Extract the (x, y) coordinate from the center of the cell holding the provided text.  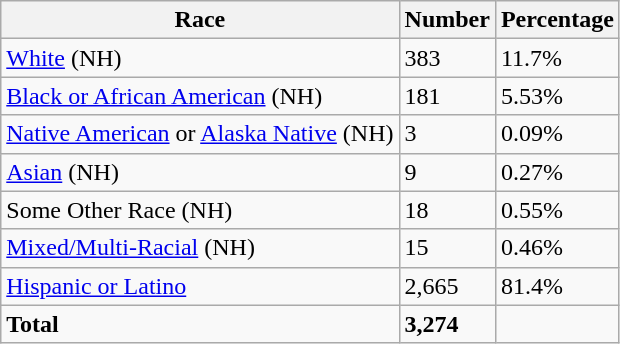
181 (447, 96)
9 (447, 172)
Number (447, 20)
Asian (NH) (200, 172)
0.09% (557, 134)
Percentage (557, 20)
3,274 (447, 324)
Hispanic or Latino (200, 286)
0.27% (557, 172)
0.55% (557, 210)
3 (447, 134)
Race (200, 20)
81.4% (557, 286)
5.53% (557, 96)
15 (447, 248)
Native American or Alaska Native (NH) (200, 134)
White (NH) (200, 58)
Mixed/Multi-Racial (NH) (200, 248)
Some Other Race (NH) (200, 210)
Black or African American (NH) (200, 96)
2,665 (447, 286)
383 (447, 58)
18 (447, 210)
0.46% (557, 248)
Total (200, 324)
11.7% (557, 58)
